Identify which cell holds the provided text, then report its [X, Y] central coordinate. 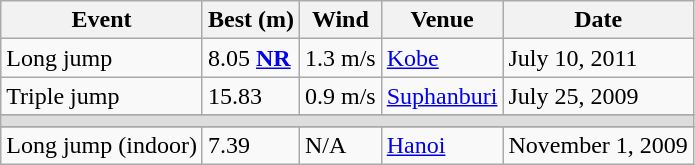
November 1, 2009 [598, 145]
Long jump (indoor) [102, 145]
N/A [340, 145]
0.9 m/s [340, 96]
7.39 [250, 145]
Hanoi [442, 145]
Wind [340, 20]
1.3 m/s [340, 58]
Event [102, 20]
Date [598, 20]
8.05 NR [250, 58]
Kobe [442, 58]
15.83 [250, 96]
Best (m) [250, 20]
Venue [442, 20]
Suphanburi [442, 96]
Long jump [102, 58]
July 25, 2009 [598, 96]
Triple jump [102, 96]
July 10, 2011 [598, 58]
